For the text-containing cell, return its midpoint in (x, y) coordinate format. 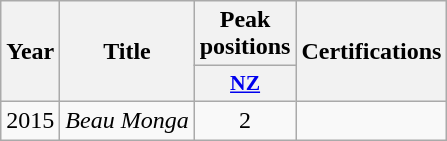
Certifications (372, 52)
2 (245, 120)
Beau Monga (127, 120)
Year (30, 52)
2015 (30, 120)
NZ (245, 84)
Peak positions (245, 34)
Title (127, 52)
